Identify which cell holds the provided text, then report its [X, Y] central coordinate. 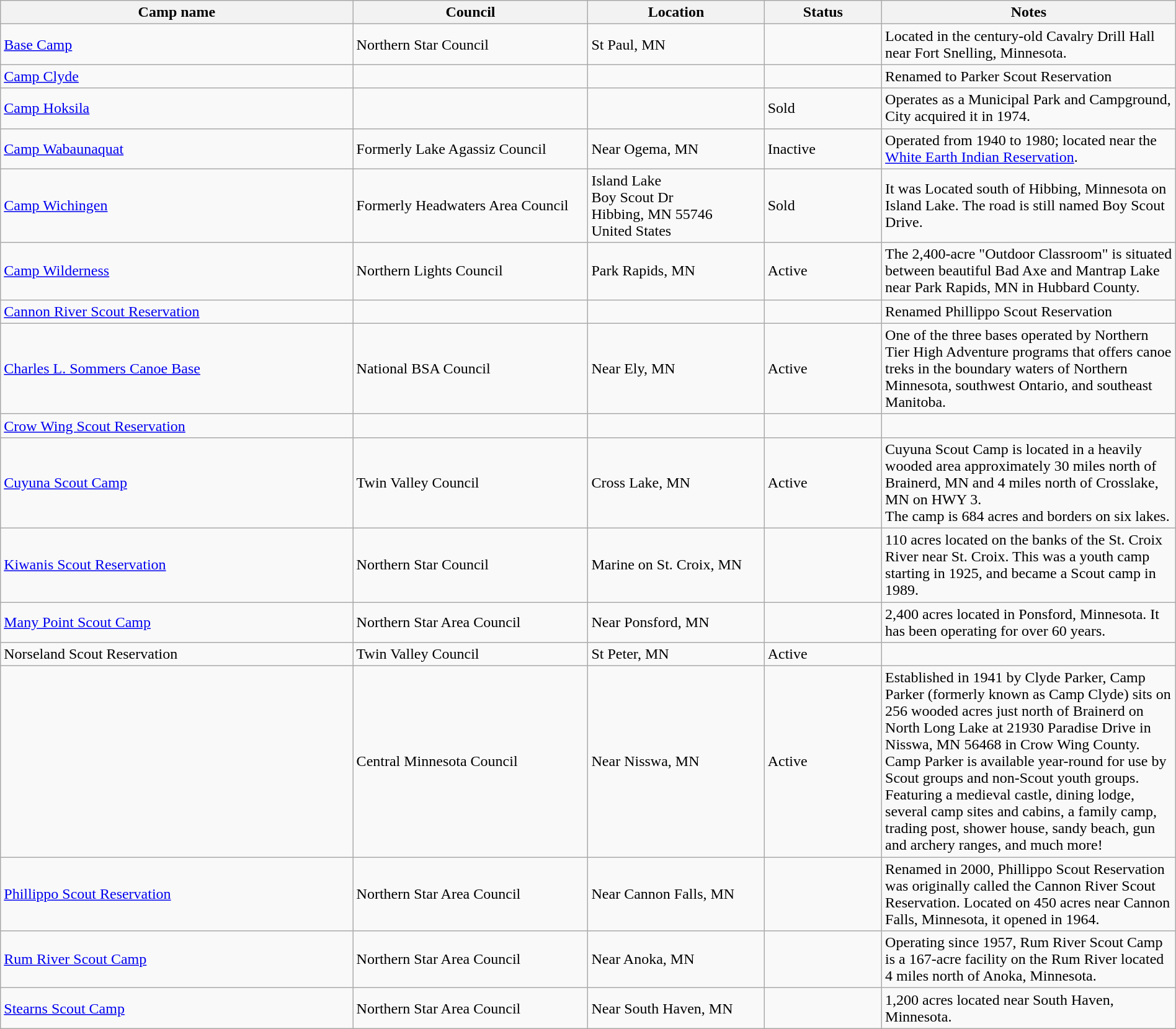
Renamed Phillippo Scout Reservation [1029, 311]
Norseland Scout Reservation [177, 654]
Camp name [177, 12]
Camp Wilderness [177, 271]
Charles L. Sommers Canoe Base [177, 368]
Rum River Scout Camp [177, 960]
Kiwanis Scout Reservation [177, 564]
Cuyuna Scout Camp [177, 483]
Camp Wichingen [177, 206]
1,200 acres located near South Haven, Minnesota. [1029, 1009]
Status [822, 12]
Park Rapids, MN [676, 271]
Camp Clyde [177, 76]
The 2,400-acre "Outdoor Classroom" is situated between beautiful Bad Axe and Mantrap Lake near Park Rapids, MN in Hubbard County. [1029, 271]
Near Anoka, MN [676, 960]
Camp Wabaunaquat [177, 149]
Location [676, 12]
Island LakeBoy Scout DrHibbing, MN 55746United States [676, 206]
Renamed to Parker Scout Reservation [1029, 76]
2,400 acres located in Ponsford, Minnesota. It has been operating for over 60 years. [1029, 621]
St Peter, MN [676, 654]
Located in the century-old Cavalry Drill Hall near Fort Snelling, Minnesota. [1029, 45]
Camp Hoksila [177, 108]
Inactive [822, 149]
Stearns Scout Camp [177, 1009]
National BSA Council [470, 368]
Operating since 1957, Rum River Scout Camp is a 167-acre facility on the Rum River located 4 miles north of Anoka, Minnesota. [1029, 960]
Near Nisswa, MN [676, 762]
110 acres located on the banks of the St. Croix River near St. Croix. This was a youth camp starting in 1925, and became a Scout camp in 1989. [1029, 564]
Northern Lights Council [470, 271]
Phillippo Scout Reservation [177, 894]
Near Ponsford, MN [676, 621]
Near Ely, MN [676, 368]
Near Cannon Falls, MN [676, 894]
Crow Wing Scout Reservation [177, 425]
Formerly Lake Agassiz Council [470, 149]
Central Minnesota Council [470, 762]
Near Ogema, MN [676, 149]
Operated from 1940 to 1980; located near the White Earth Indian Reservation. [1029, 149]
Council [470, 12]
Many Point Scout Camp [177, 621]
Formerly Headwaters Area Council [470, 206]
Base Camp [177, 45]
Notes [1029, 12]
It was Located south of Hibbing, Minnesota on Island Lake. The road is still named Boy Scout Drive. [1029, 206]
Marine on St. Croix, MN [676, 564]
Cannon River Scout Reservation [177, 311]
St Paul, MN [676, 45]
Near South Haven, MN [676, 1009]
Cross Lake, MN [676, 483]
Operates as a Municipal Park and Campground, City acquired it in 1974. [1029, 108]
